Search for the cell housing the specified text and yield its [X, Y] center coordinate. 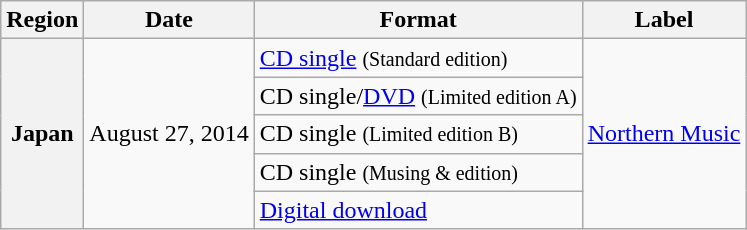
August 27, 2014 [169, 134]
CD single (Standard edition) [418, 58]
Label [664, 20]
Northern Music [664, 134]
CD single (Musing & edition) [418, 172]
CD single/DVD (Limited edition A) [418, 96]
CD single (Limited edition B) [418, 134]
Digital download [418, 210]
Region [42, 20]
Format [418, 20]
Japan [42, 134]
Date [169, 20]
